Provide the (x, y) coordinate of the cell's center where the given text is located.  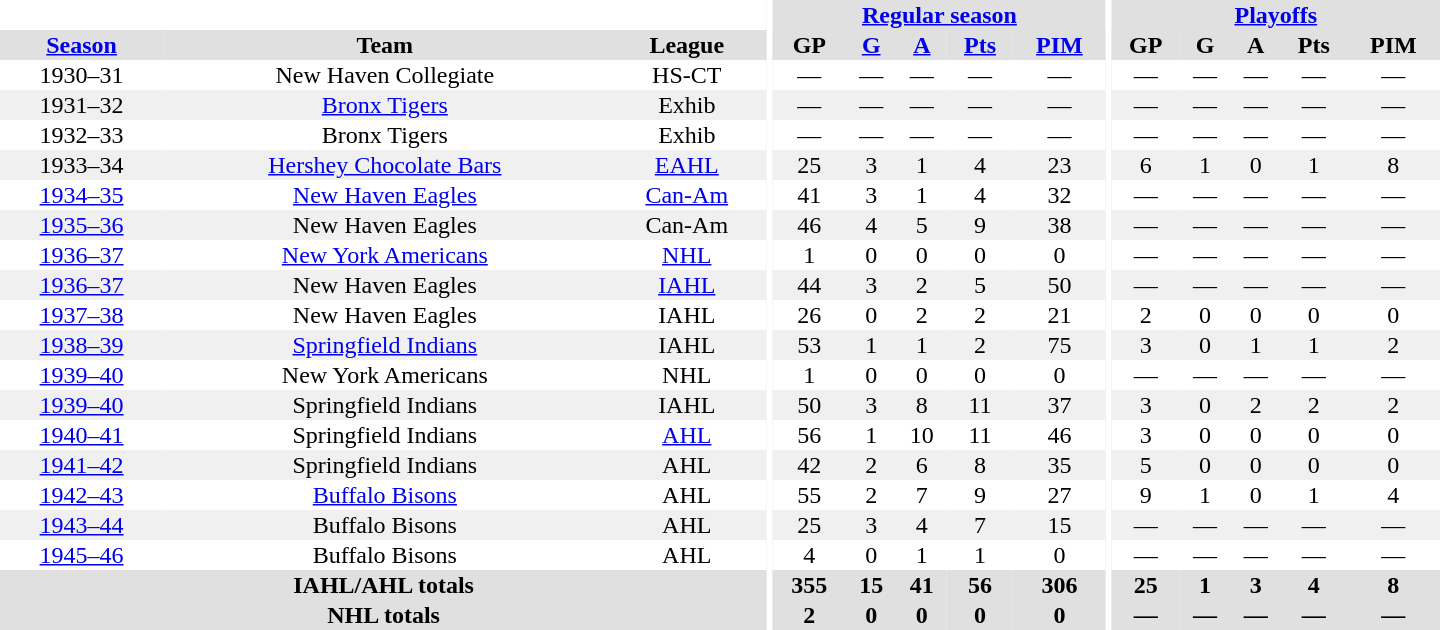
EAHL (686, 165)
1930–31 (82, 75)
55 (810, 495)
1945–46 (82, 555)
IAHL/AHL totals (384, 585)
1942–43 (82, 495)
1941–42 (82, 465)
27 (1060, 495)
32 (1060, 195)
37 (1060, 405)
NHL totals (384, 615)
Playoffs (1276, 15)
306 (1060, 585)
21 (1060, 315)
1933–34 (82, 165)
23 (1060, 165)
42 (810, 465)
1935–36 (82, 225)
1931–32 (82, 105)
53 (810, 345)
Team (384, 45)
35 (1060, 465)
Hershey Chocolate Bars (384, 165)
75 (1060, 345)
Season (82, 45)
1940–41 (82, 435)
1943–44 (82, 525)
1937–38 (82, 315)
New Haven Collegiate (384, 75)
38 (1060, 225)
1938–39 (82, 345)
League (686, 45)
1934–35 (82, 195)
355 (810, 585)
1932–33 (82, 135)
Regular season (940, 15)
HS-CT (686, 75)
26 (810, 315)
44 (810, 285)
10 (922, 435)
